Search for the cell housing the specified text and yield its (x, y) center coordinate. 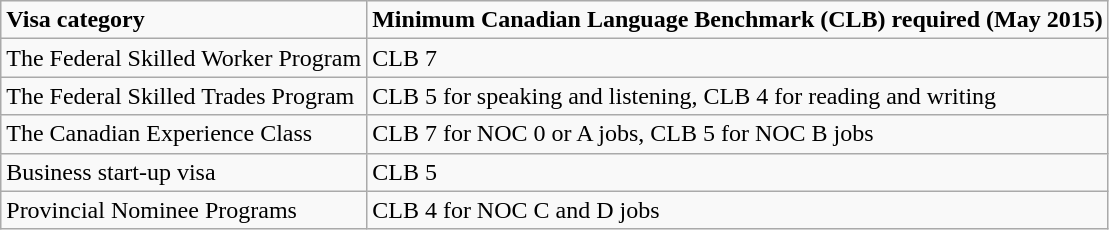
The Federal Skilled Trades Program (184, 96)
CLB 7 for NOC 0 or A jobs, CLB 5 for NOC B jobs (738, 134)
Visa category (184, 20)
The Canadian Experience Class (184, 134)
Provincial Nominee Programs (184, 210)
CLB 5 (738, 172)
CLB 5 for speaking and listening, CLB 4 for reading and writing (738, 96)
CLB 7 (738, 58)
Business start-up visa (184, 172)
The Federal Skilled Worker Program (184, 58)
CLB 4 for NOC C and D jobs (738, 210)
Minimum Canadian Language Benchmark (CLB) required (May 2015) (738, 20)
